Provide the (X, Y) coordinate of the cell's center where the given text is located.  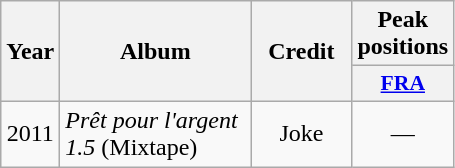
Year (30, 52)
Peak positions (403, 34)
Album (156, 52)
FRA (403, 84)
Prêt pour l'argent 1.5 (Mixtape) (156, 134)
Joke (302, 134)
— (403, 134)
Credit (302, 52)
2011 (30, 134)
